Return [x, y] of the center of cell containing provided text 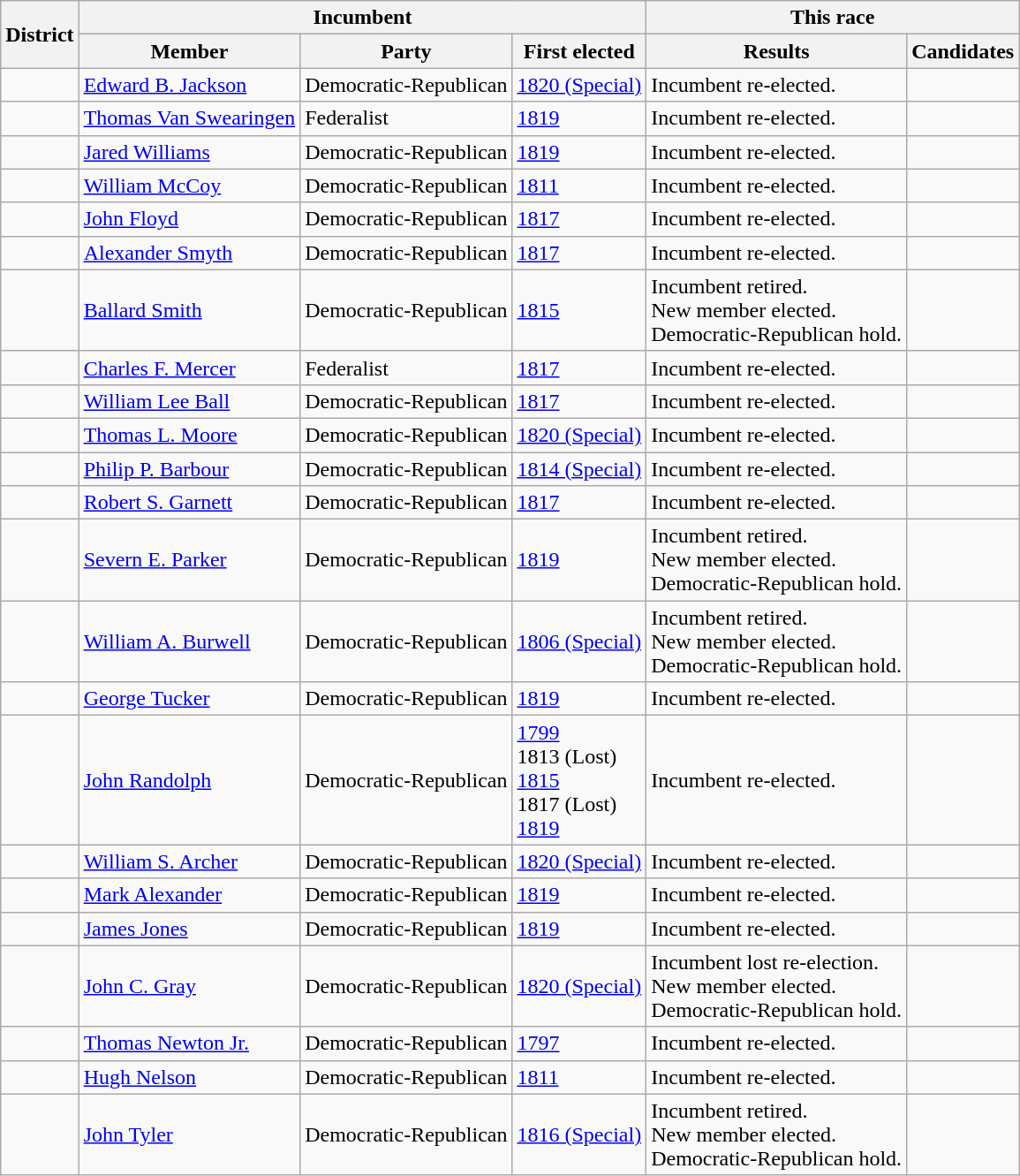
1797 [579, 1043]
Robert S. Garnett [189, 503]
Thomas L. Moore [189, 435]
1814 (Special) [579, 469]
John C. Gray [189, 986]
Severn E. Parker [189, 560]
Philip P. Barbour [189, 469]
Party [406, 51]
Jared Williams [189, 152]
17991813 (Lost)18151817 (Lost)1819 [579, 780]
First elected [579, 51]
John Floyd [189, 219]
Mark Alexander [189, 895]
Thomas Van Swearingen [189, 118]
William S. Archer [189, 861]
James Jones [189, 929]
Ballard Smith [189, 310]
Member [189, 51]
William McCoy [189, 186]
Charles F. Mercer [189, 368]
John Tyler [189, 1134]
Incumbent [362, 18]
1816 (Special) [579, 1134]
District [40, 34]
1815 [579, 310]
Edward B. Jackson [189, 85]
1806 (Special) [579, 641]
Thomas Newton Jr. [189, 1043]
This race [833, 18]
Incumbent lost re-election.New member elected.Democratic-Republican hold. [777, 986]
John Randolph [189, 780]
William A. Burwell [189, 641]
Results [777, 51]
Candidates [963, 51]
William Lee Ball [189, 401]
George Tucker [189, 699]
Hugh Nelson [189, 1077]
Alexander Smyth [189, 253]
